Output the [X, Y] coordinate of the center of the cell containing the given text.  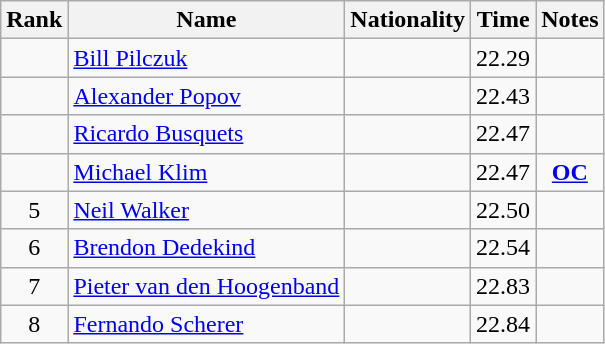
22.29 [504, 58]
Neil Walker [206, 210]
Fernando Scherer [206, 324]
Name [206, 20]
7 [34, 286]
8 [34, 324]
Alexander Popov [206, 96]
Notes [570, 20]
Brendon Dedekind [206, 248]
22.54 [504, 248]
22.43 [504, 96]
Rank [34, 20]
22.83 [504, 286]
Nationality [408, 20]
5 [34, 210]
Michael Klim [206, 172]
Ricardo Busquets [206, 134]
22.84 [504, 324]
Time [504, 20]
22.50 [504, 210]
Bill Pilczuk [206, 58]
Pieter van den Hoogenband [206, 286]
6 [34, 248]
OC [570, 172]
